Return [x, y] of the center of cell containing provided text 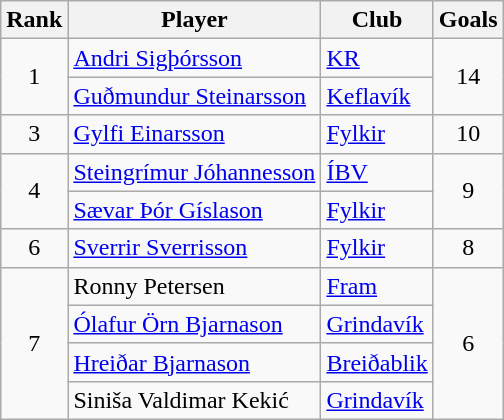
Ronny Petersen [194, 286]
Breiðablik [377, 362]
4 [34, 191]
Andri Sigþórsson [194, 58]
Siniša Valdimar Kekić [194, 400]
Guðmundur Steinarsson [194, 96]
7 [34, 343]
Steingrímur Jóhannesson [194, 172]
Sverrir Sverrisson [194, 248]
KR [377, 58]
Club [377, 20]
9 [468, 191]
3 [34, 134]
8 [468, 248]
Gylfi Einarsson [194, 134]
Ólafur Örn Bjarnason [194, 324]
Keflavík [377, 96]
10 [468, 134]
ÍBV [377, 172]
Sævar Þór Gíslason [194, 210]
Rank [34, 20]
14 [468, 77]
Player [194, 20]
Goals [468, 20]
Hreiðar Bjarnason [194, 362]
Fram [377, 286]
1 [34, 77]
